Capture the cell that displays the provided text and extract its (x, y) central coordinate. 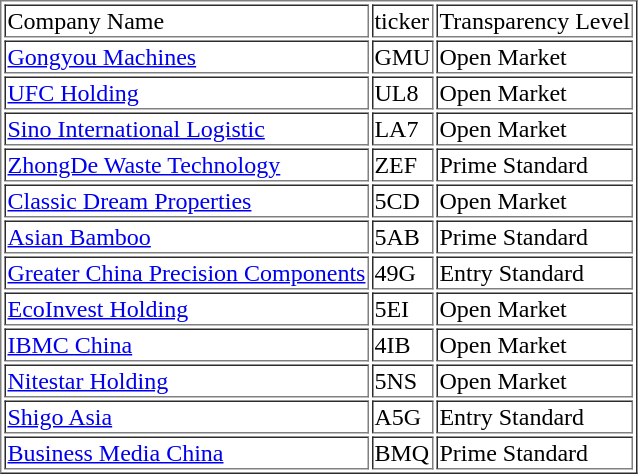
Classic Dream Properties (186, 200)
EcoInvest Holding (186, 308)
ticker (402, 20)
LA7 (402, 128)
UFC Holding (186, 92)
5AB (402, 236)
Greater China Precision Components (186, 272)
Asian Bamboo (186, 236)
Transparency Level (534, 20)
Business Media China (186, 452)
ZEF (402, 164)
Shigo Asia (186, 416)
5EI (402, 308)
IBMC China (186, 344)
BMQ (402, 452)
5NS (402, 380)
ZhongDe Waste Technology (186, 164)
A5G (402, 416)
4IB (402, 344)
Company Name (186, 20)
UL8 (402, 92)
GMU (402, 56)
5CD (402, 200)
49G (402, 272)
Gongyou Machines (186, 56)
Nitestar Holding (186, 380)
Sino International Logistic (186, 128)
